Detect which cell encompasses the target text, then output its (X, Y) center coordinate. 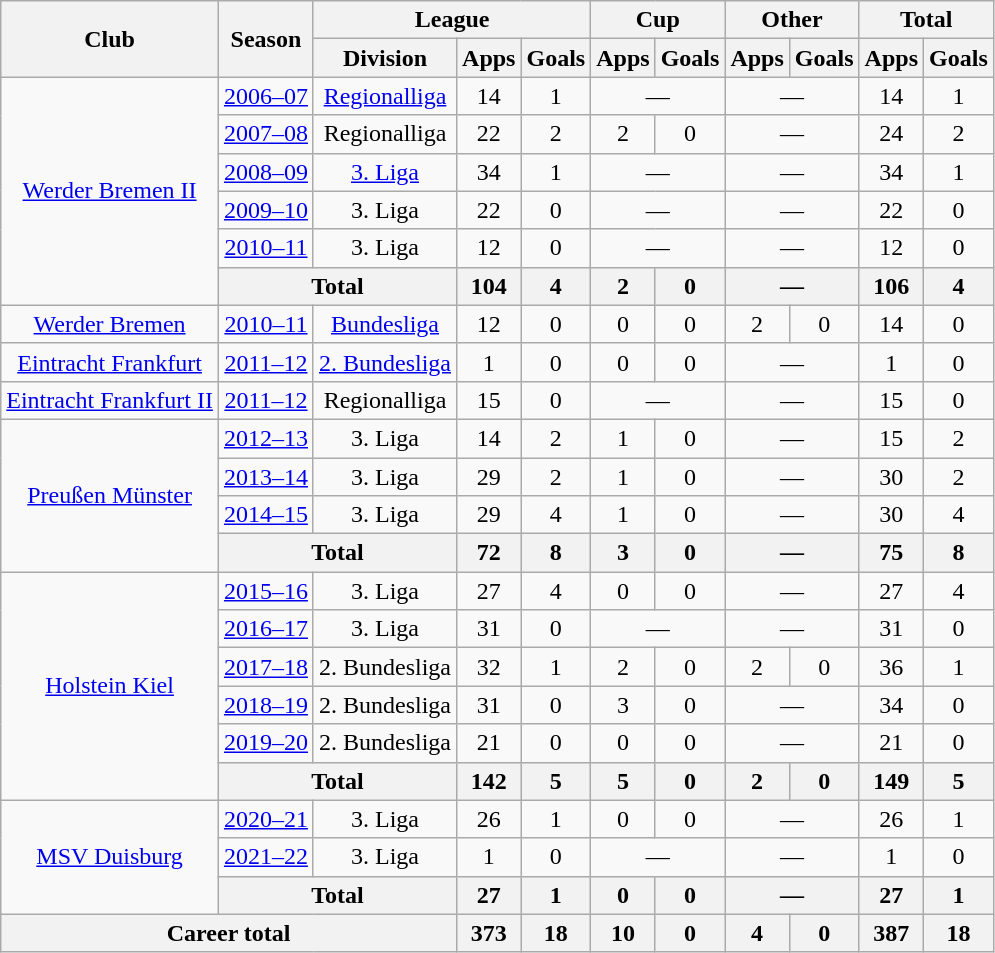
2009–10 (266, 210)
2006–07 (266, 96)
2018–19 (266, 705)
2007–08 (266, 134)
Cup (658, 20)
Division (384, 58)
Holstein Kiel (110, 686)
Bundesliga (384, 324)
Other (792, 20)
387 (891, 933)
Career total (229, 933)
2008–09 (266, 172)
2013–14 (266, 477)
Club (110, 39)
373 (489, 933)
2017–18 (266, 667)
32 (489, 667)
Werder Bremen (110, 324)
2019–20 (266, 743)
MSV Duisburg (110, 857)
Preußen Münster (110, 495)
75 (891, 553)
League (452, 20)
36 (891, 667)
2016–17 (266, 629)
142 (489, 781)
Season (266, 39)
2021–22 (266, 857)
Eintracht Frankfurt (110, 362)
104 (489, 286)
10 (623, 933)
Eintracht Frankfurt II (110, 400)
2014–15 (266, 515)
2012–13 (266, 438)
2015–16 (266, 591)
24 (891, 134)
2020–21 (266, 819)
72 (489, 553)
149 (891, 781)
106 (891, 286)
Werder Bremen II (110, 191)
